Capture the cell that displays the provided text and extract its [x, y] central coordinate. 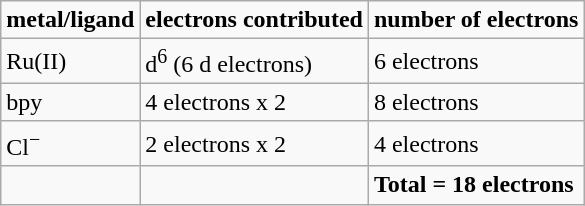
8 electrons [476, 102]
2 electrons x 2 [254, 144]
Cl− [70, 144]
4 electrons [476, 144]
d6 (6 d electrons) [254, 62]
6 electrons [476, 62]
number of electrons [476, 20]
Total = 18 electrons [476, 185]
metal/ligand [70, 20]
Ru(II) [70, 62]
bpy [70, 102]
electrons contributed [254, 20]
4 electrons x 2 [254, 102]
